Return the [X, Y] coordinate for the center point of the cell that contains the specified text.  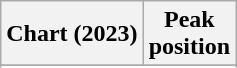
Peakposition [189, 34]
Chart (2023) [72, 34]
